Identify which cell holds the provided text, then report its [X, Y] central coordinate. 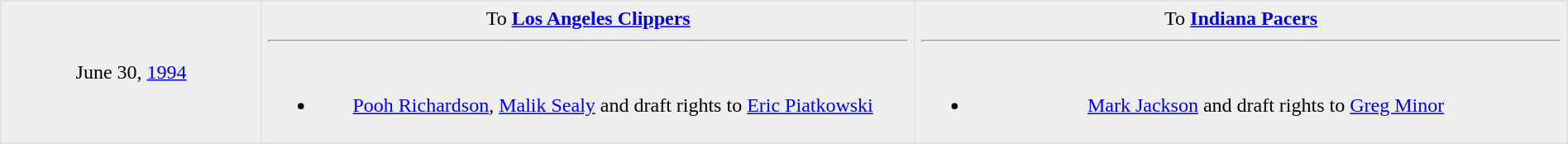
June 30, 1994 [131, 72]
To Los Angeles ClippersPooh Richardson, Malik Sealy and draft rights to Eric Piatkowski [587, 72]
To Indiana PacersMark Jackson and draft rights to Greg Minor [1241, 72]
